Extract the [X, Y] coordinate from the center of the cell holding the provided text.  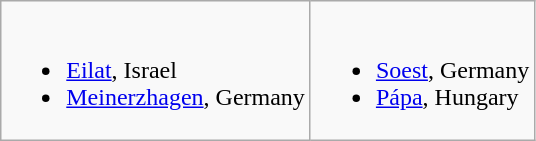
Eilat, Israel Meinerzhagen, Germany [156, 71]
Soest, Germany Pápa, Hungary [422, 71]
